Extract the (x, y) coordinate from the center of the cell holding the provided text.  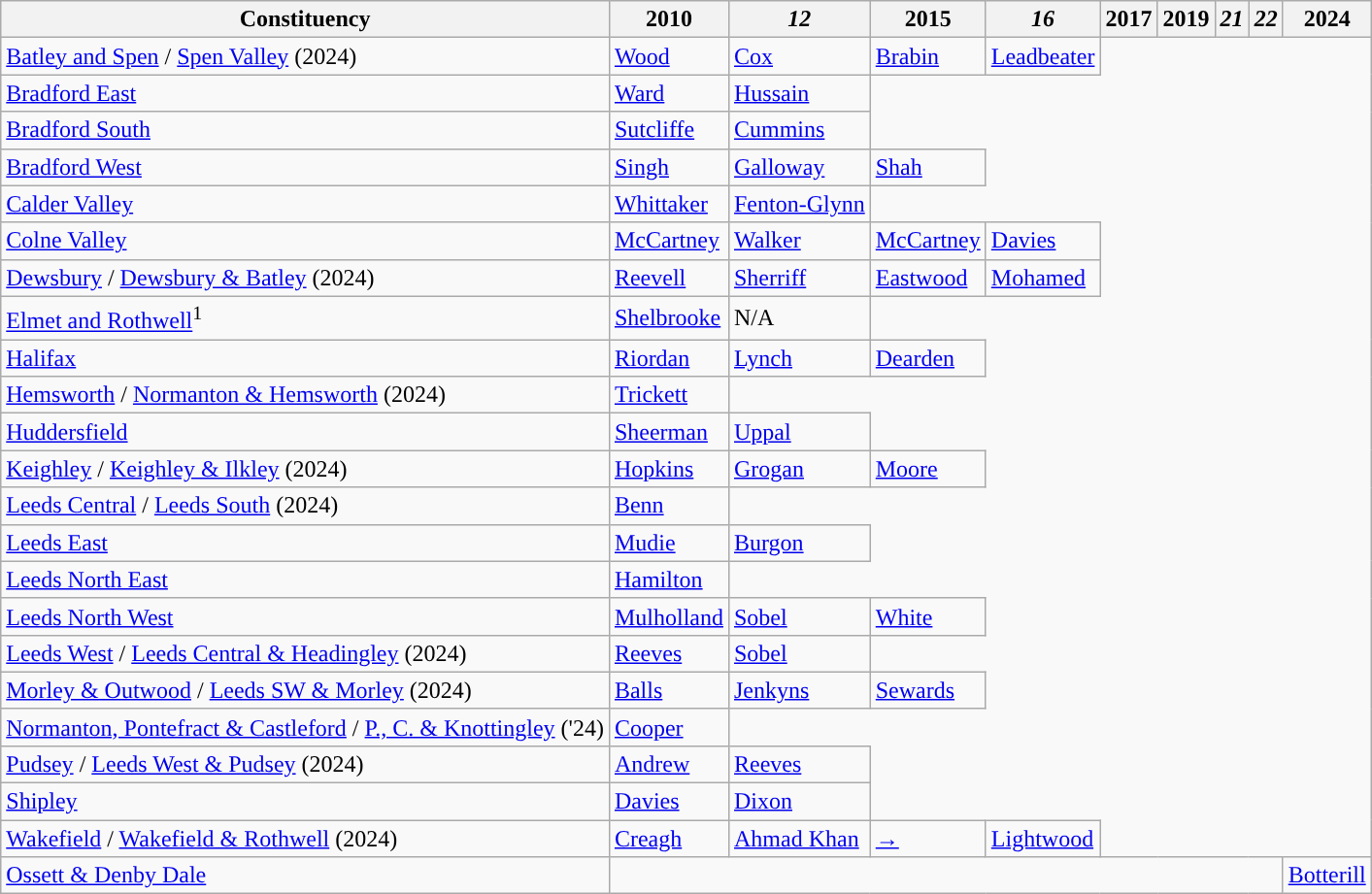
Dewsbury / Dewsbury & Batley (2024) (305, 278)
Pudsey / Leeds West & Pudsey (2024) (305, 764)
Colne Valley (305, 241)
Ahmad Khan (799, 839)
Shelbrooke (668, 318)
Hopkins (668, 469)
Benn (668, 506)
Eastwood (928, 278)
Leadbeater (1043, 56)
Lightwood (1043, 839)
2019 (1187, 19)
Fenton-Glynn (799, 204)
Moore (928, 469)
Leeds West / Leeds Central & Headingley (2024) (305, 653)
Wakefield / Wakefield & Rothwell (2024) (305, 839)
Leeds North West (305, 616)
2010 (668, 19)
Hemsworth / Normanton & Hemsworth (2024) (305, 395)
Ward (668, 93)
2017 (1128, 19)
Bradford South (305, 130)
Burgon (799, 543)
Leeds Central / Leeds South (2024) (305, 506)
N/A (799, 318)
Shah (928, 167)
22 (1266, 19)
Creagh (668, 839)
Normanton, Pontefract & Castleford / P., C. & Knottingley ('24) (305, 727)
Morley & Outwood / Leeds SW & Morley (2024) (305, 690)
Leeds East (305, 543)
Wood (668, 56)
Cooper (668, 727)
Cummins (799, 130)
Batley and Spen / Spen Valley (2024) (305, 56)
Singh (668, 167)
Keighley / Keighley & Ilkley (2024) (305, 469)
Balls (668, 690)
Walker (799, 241)
Grogan (799, 469)
Shipley (305, 802)
16 (1043, 19)
Mudie (668, 543)
2024 (1326, 19)
→ (928, 839)
Sewards (928, 690)
Bradford East (305, 93)
Hussain (799, 93)
Ossett & Denby Dale (305, 876)
Dixon (799, 802)
Sherriff (799, 278)
Huddersfield (305, 432)
Halifax (305, 358)
21 (1231, 19)
2015 (928, 19)
Hamilton (668, 579)
Lynch (799, 358)
Whittaker (668, 204)
Andrew (668, 764)
Riordan (668, 358)
Uppal (799, 432)
Bradford West (305, 167)
Reevell (668, 278)
White (928, 616)
Jenkyns (799, 690)
Leeds North East (305, 579)
Calder Valley (305, 204)
Galloway (799, 167)
Mohamed (1043, 278)
Elmet and Rothwell1 (305, 318)
Sheerman (668, 432)
Cox (799, 56)
Mulholland (668, 616)
Constituency (305, 19)
Dearden (928, 358)
Sutcliffe (668, 130)
12 (799, 19)
Brabin (928, 56)
Botterill (1326, 876)
Trickett (668, 395)
